Output the (x, y) coordinate of the center of the cell containing the given text.  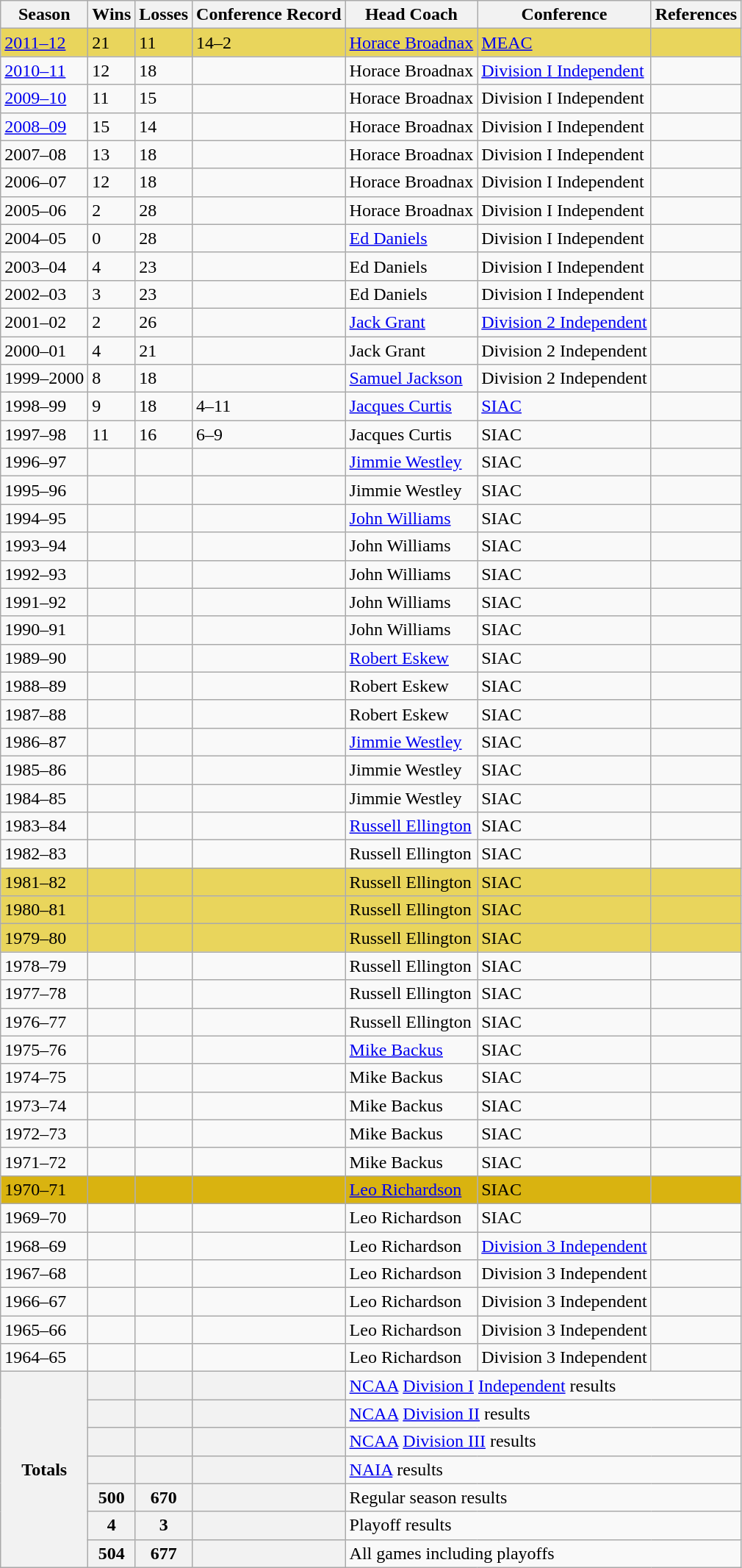
Losses (164, 15)
1974–75 (44, 1078)
1992–93 (44, 574)
500 (112, 1497)
NCAA Division II results (544, 1414)
References (696, 15)
All games including playoffs (544, 1553)
1969–70 (44, 1217)
1987–88 (44, 714)
1985–86 (44, 770)
16 (164, 434)
6–9 (269, 434)
1979–80 (44, 938)
MEAC (564, 43)
9 (112, 407)
1972–73 (44, 1134)
1991–92 (44, 602)
1998–99 (44, 407)
NCAA Division I Independent results (544, 1386)
1982–83 (44, 854)
1978–79 (44, 966)
2007–08 (44, 154)
1977–78 (44, 994)
677 (164, 1553)
504 (112, 1553)
1975–76 (44, 1050)
2009–10 (44, 99)
1968–69 (44, 1246)
Conference Record (269, 15)
670 (164, 1497)
0 (112, 238)
1990–91 (44, 630)
1995–96 (44, 490)
Totals (44, 1469)
1986–87 (44, 742)
2000–01 (44, 351)
14–2 (269, 43)
1999–2000 (44, 379)
2010–11 (44, 71)
1971–72 (44, 1161)
1996–97 (44, 462)
2004–05 (44, 238)
2006–07 (44, 182)
2008–09 (44, 126)
1970–71 (44, 1189)
1988–89 (44, 686)
1976–77 (44, 1022)
1966–67 (44, 1302)
1967–68 (44, 1274)
1989–90 (44, 658)
Playoff results (544, 1525)
1983–84 (44, 826)
1973–74 (44, 1106)
Regular season results (544, 1497)
1984–85 (44, 798)
1994–95 (44, 518)
1980–81 (44, 910)
26 (164, 322)
1964–65 (44, 1358)
2011–12 (44, 43)
1965–66 (44, 1330)
2003–04 (44, 266)
8 (112, 379)
2001–02 (44, 322)
Samuel Jackson (411, 379)
1981–82 (44, 882)
Head Coach (411, 15)
4–11 (269, 407)
NCAA Division III results (544, 1442)
Wins (112, 15)
Season (44, 15)
13 (112, 154)
14 (164, 126)
NAIA results (544, 1469)
1993–94 (44, 546)
2005–06 (44, 210)
2002–03 (44, 294)
Conference (564, 15)
1997–98 (44, 434)
